Extract the [x, y] coordinate from the center of the cell holding the provided text.  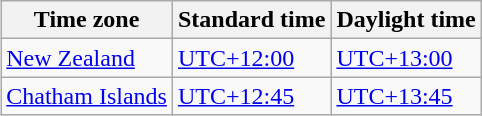
Daylight time [406, 20]
UTC+12:45 [251, 96]
New Zealand [87, 58]
Chatham Islands [87, 96]
UTC+13:00 [406, 58]
Standard time [251, 20]
Time zone [87, 20]
UTC+12:00 [251, 58]
UTC+13:45 [406, 96]
